Return the (X, Y) coordinate for the center point of the cell that contains the specified text.  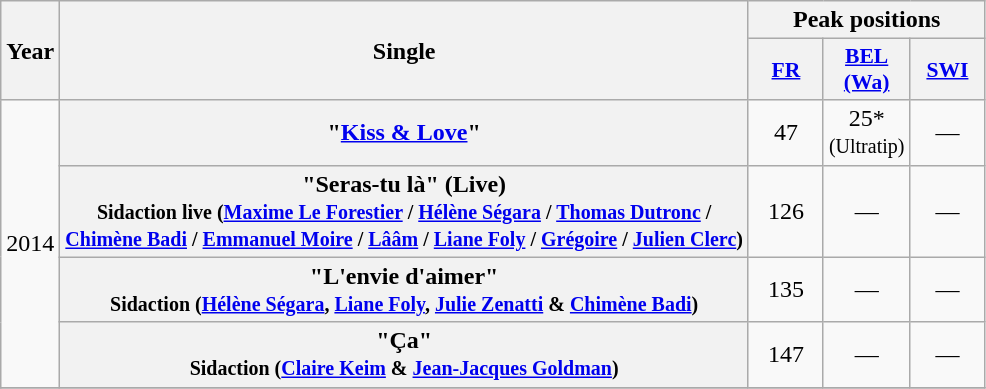
Year (30, 50)
47 (786, 132)
FR (786, 70)
BEL (Wa) (866, 70)
147 (786, 354)
135 (786, 290)
Single (404, 50)
126 (786, 211)
"L'envie d'aimer" Sidaction (Hélène Ségara, Liane Foly, Julie Zenatti & Chimène Badi) (404, 290)
"Kiss & Love" (404, 132)
2014 (30, 244)
25*(Ultratip) (866, 132)
"Ça" Sidaction (Claire Keim & Jean-Jacques Goldman) (404, 354)
Peak positions (866, 20)
SWI (948, 70)
